For the text-containing cell, return its midpoint in [X, Y] coordinate format. 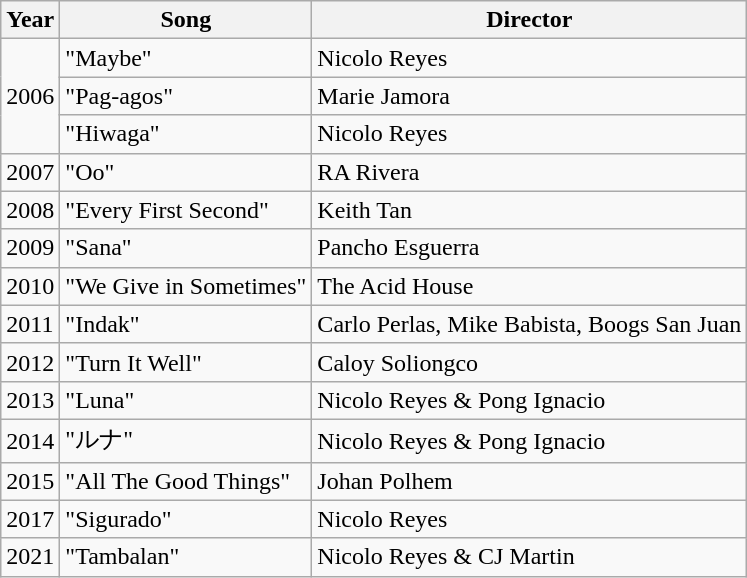
2010 [30, 286]
"Oo" [186, 172]
"Pag-agos" [186, 96]
"Hiwaga" [186, 134]
"Turn It Well" [186, 362]
"ルナ" [186, 440]
2014 [30, 440]
Caloy Soliongco [530, 362]
2013 [30, 400]
"Every First Second" [186, 210]
Carlo Perlas, Mike Babista, Boogs San Juan [530, 324]
2006 [30, 96]
"Luna" [186, 400]
Pancho Esguerra [530, 248]
The Acid House [530, 286]
Year [30, 20]
2017 [30, 519]
"Maybe" [186, 58]
2015 [30, 481]
"Tambalan" [186, 557]
"Sigurado" [186, 519]
2009 [30, 248]
Marie Jamora [530, 96]
"Sana" [186, 248]
Johan Polhem [530, 481]
RA Rivera [530, 172]
"We Give in Sometimes" [186, 286]
2008 [30, 210]
"All The Good Things" [186, 481]
"Indak" [186, 324]
Director [530, 20]
2012 [30, 362]
Keith Tan [530, 210]
Song [186, 20]
Nicolo Reyes & CJ Martin [530, 557]
2007 [30, 172]
2021 [30, 557]
2011 [30, 324]
